Pinpoint the cell where the given text exists, returning its (x, y) midpoint coordinate. 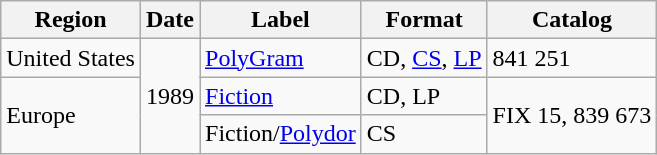
Fiction (281, 96)
Region (71, 20)
PolyGram (281, 58)
Fiction/Polydor (281, 134)
Label (281, 20)
CS (424, 134)
Catalog (572, 20)
Format (424, 20)
CD, LP (424, 96)
Date (170, 20)
1989 (170, 96)
CD, CS, LP (424, 58)
FIX 15, 839 673 (572, 115)
United States (71, 58)
841 251 (572, 58)
Europe (71, 115)
